Detect which cell encompasses the target text, then output its (x, y) center coordinate. 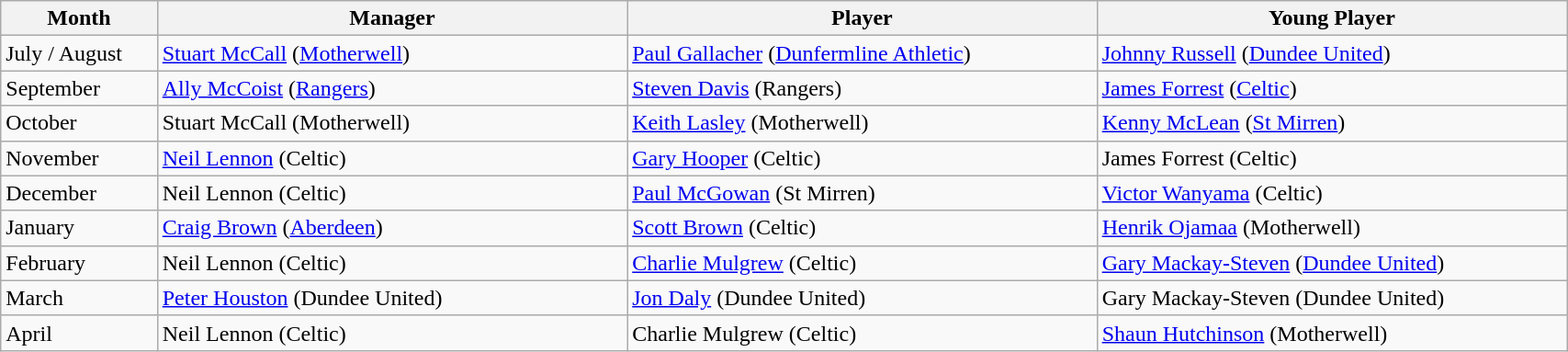
Henrik Ojamaa (Motherwell) (1332, 228)
Shaun Hutchinson (Motherwell) (1332, 333)
April (79, 333)
Craig Brown (Aberdeen) (391, 228)
November (79, 158)
Paul Gallacher (Dunfermline Athletic) (862, 53)
Peter Houston (Dundee United) (391, 298)
Johnny Russell (Dundee United) (1332, 53)
Player (862, 18)
January (79, 228)
Victor Wanyama (Celtic) (1332, 193)
Paul McGowan (St Mirren) (862, 193)
Young Player (1332, 18)
Kenny McLean (St Mirren) (1332, 123)
Manager (391, 18)
July / August (79, 53)
March (79, 298)
February (79, 263)
October (79, 123)
Scott Brown (Celtic) (862, 228)
Month (79, 18)
Gary Hooper (Celtic) (862, 158)
December (79, 193)
Keith Lasley (Motherwell) (862, 123)
Jon Daly (Dundee United) (862, 298)
Ally McCoist (Rangers) (391, 88)
September (79, 88)
Steven Davis (Rangers) (862, 88)
